Detect which cell encompasses the target text, then output its [X, Y] center coordinate. 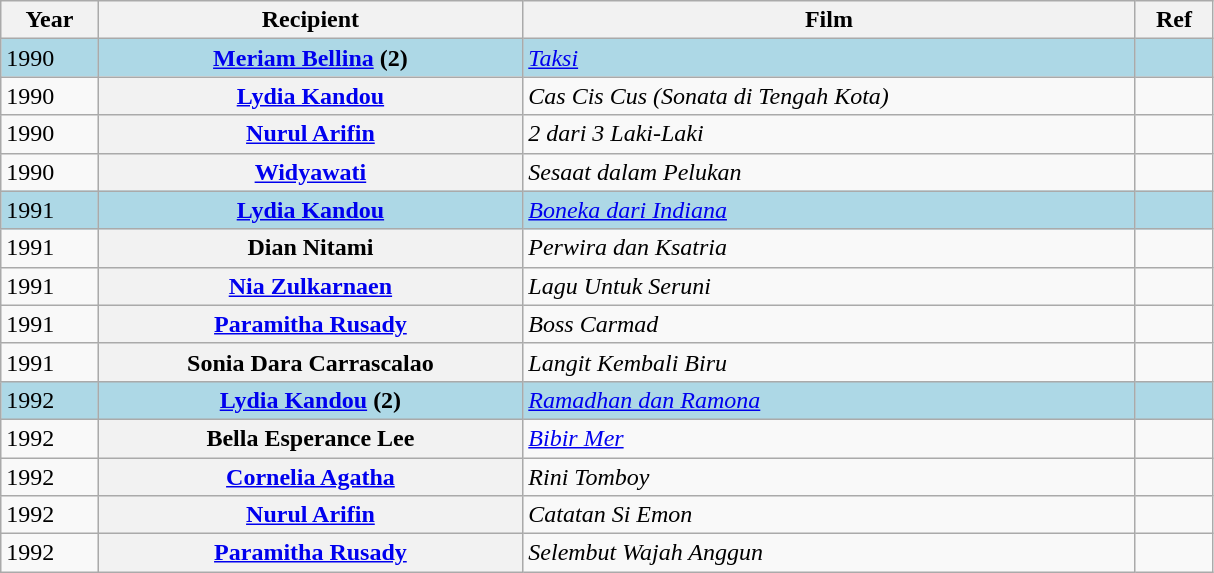
Ramadhan dan Ramona [829, 400]
Widyawati [310, 172]
Recipient [310, 20]
2 dari 3 Laki-Laki [829, 134]
Meriam Bellina (2) [310, 58]
Sonia Dara Carrascalao [310, 362]
Lydia Kandou (2) [310, 400]
Catatan Si Emon [829, 515]
Cas Cis Cus (Sonata di Tengah Kota) [829, 96]
Langit Kembali Biru [829, 362]
Year [50, 20]
Film [829, 20]
Rini Tomboy [829, 477]
Nia Zulkarnaen [310, 286]
Sesaat dalam Pelukan [829, 172]
Bella Esperance Lee [310, 438]
Boss Carmad [829, 324]
Bibir Mer [829, 438]
Dian Nitami [310, 248]
Perwira dan Ksatria [829, 248]
Cornelia Agatha [310, 477]
Ref [1174, 20]
Selembut Wajah Anggun [829, 553]
Boneka dari Indiana [829, 210]
Lagu Untuk Seruni [829, 286]
Taksi [829, 58]
